Search for the cell housing the specified text and yield its (X, Y) center coordinate. 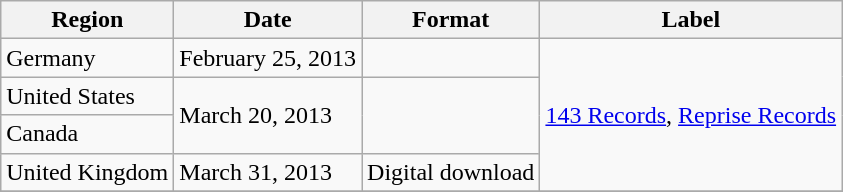
Date (268, 20)
Format (451, 20)
Germany (88, 58)
Digital download (451, 172)
March 20, 2013 (268, 115)
Canada (88, 134)
United Kingdom (88, 172)
United States (88, 96)
143 Records, Reprise Records (691, 115)
Region (88, 20)
February 25, 2013 (268, 58)
March 31, 2013 (268, 172)
Label (691, 20)
